Return the (X, Y) coordinate for the center point of the cell that contains the specified text.  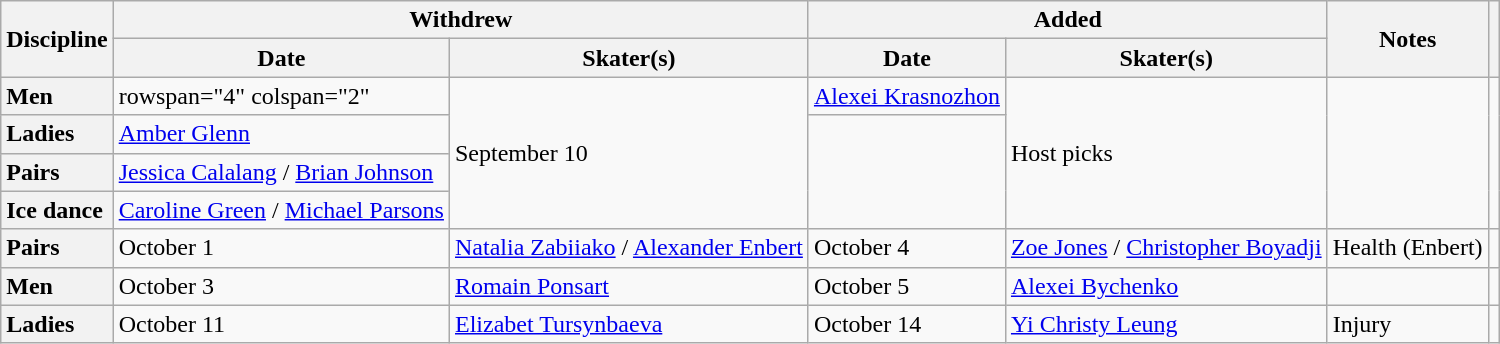
Alexei Bychenko (1166, 286)
Zoe Jones / Christopher Boyadji (1166, 248)
Alexei Krasnozhon (906, 96)
Notes (1408, 39)
Romain Ponsart (628, 286)
October 11 (281, 324)
October 5 (906, 286)
Ice dance (57, 210)
Health (Enbert) (1408, 248)
Yi Christy Leung (1166, 324)
Withdrew (460, 20)
Elizabet Tursynbaeva (628, 324)
Caroline Green / Michael Parsons (281, 210)
rowspan="4" colspan="2" (281, 96)
October 3 (281, 286)
Added (1068, 20)
Jessica Calalang / Brian Johnson (281, 172)
October 14 (906, 324)
Natalia Zabiiako / Alexander Enbert (628, 248)
Discipline (57, 39)
September 10 (628, 153)
Amber Glenn (281, 134)
Injury (1408, 324)
October 1 (281, 248)
Host picks (1166, 153)
October 4 (906, 248)
